Scan for the cell matching the given text and deliver its (x, y) coordinate at center. 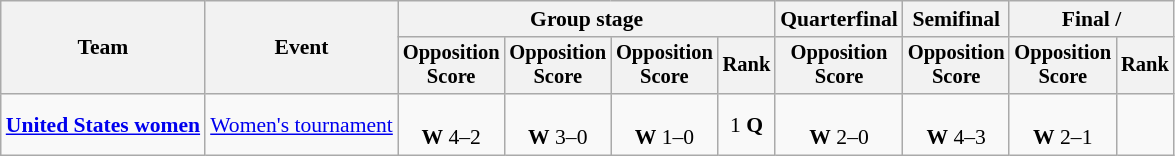
W 2–1 (1062, 124)
Team (103, 48)
Event (302, 48)
W 1–0 (664, 124)
Quarterfinal (839, 19)
W 4–2 (452, 124)
W 3–0 (558, 124)
Final / (1091, 19)
Semifinal (956, 19)
Women's tournament (302, 124)
W 4–3 (956, 124)
United States women (103, 124)
W 2–0 (839, 124)
1 Q (747, 124)
Group stage (586, 19)
